Detect which cell encompasses the target text, then output its (x, y) center coordinate. 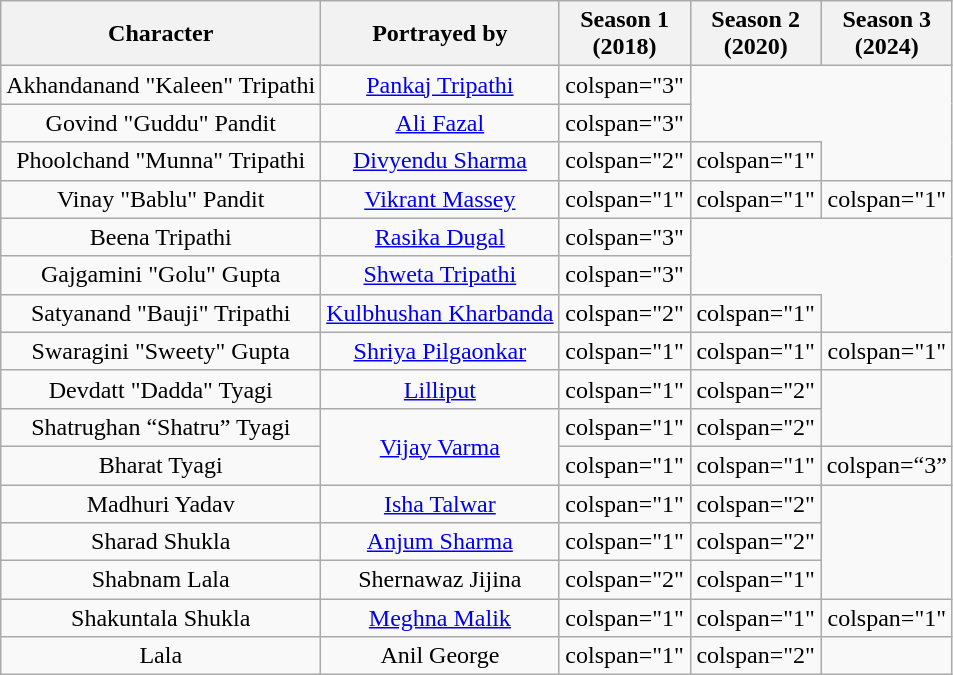
Lala (161, 656)
Lilliput (440, 389)
Season 2(2020) (756, 34)
Rasika Dugal (440, 237)
Shakuntala Shukla (161, 618)
Anil George (440, 656)
Shabnam Lala (161, 580)
Swaragini "Sweety" Gupta (161, 351)
Anjum Sharma (440, 542)
colspan=“3” (886, 465)
Kulbhushan Kharbanda (440, 313)
Bharat Tyagi (161, 465)
Gajgamini "Golu" Gupta (161, 275)
Vinay "Bablu" Pandit (161, 199)
Isha Talwar (440, 503)
Madhuri Yadav (161, 503)
Portrayed by (440, 34)
Season 1(2018) (624, 34)
Vijay Varma (440, 446)
Shernawaz Jijina (440, 580)
Sharad Shukla (161, 542)
Divyendu Sharma (440, 161)
Phoolchand "Munna" Tripathi (161, 161)
Shatrughan “Shatru” Tyagi (161, 427)
Shweta Tripathi (440, 275)
Character (161, 34)
Beena Tripathi (161, 237)
Season 3(2024) (886, 34)
Akhandanand "Kaleen" Tripathi (161, 85)
Satyanand "Bauji" Tripathi (161, 313)
Pankaj Tripathi (440, 85)
Govind "Guddu" Pandit (161, 123)
Shriya Pilgaonkar (440, 351)
Vikrant Massey (440, 199)
Devdatt "Dadda" Tyagi (161, 389)
Meghna Malik (440, 618)
Ali Fazal (440, 123)
